Provide the [x, y] coordinate of the cell's center where the given text is located.  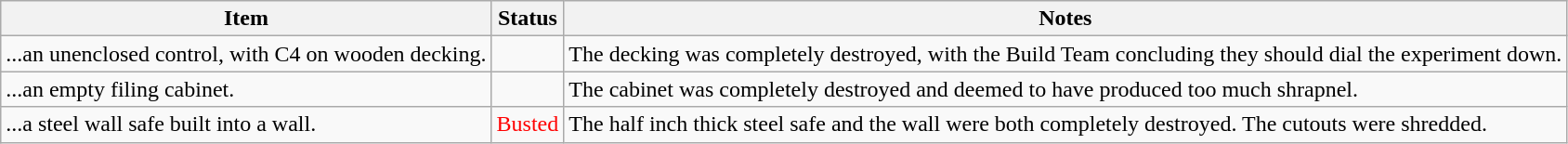
Busted [528, 124]
Notes [1065, 19]
Status [528, 19]
The cabinet was completely destroyed and deemed to have produced too much shrapnel. [1065, 89]
Item [246, 19]
...an unenclosed control, with C4 on wooden decking. [246, 54]
...a steel wall safe built into a wall. [246, 124]
The decking was completely destroyed, with the Build Team concluding they should dial the experiment down. [1065, 54]
...an empty filing cabinet. [246, 89]
The half inch thick steel safe and the wall were both completely destroyed. The cutouts were shredded. [1065, 124]
